Return (X, Y) of the center of cell containing provided text 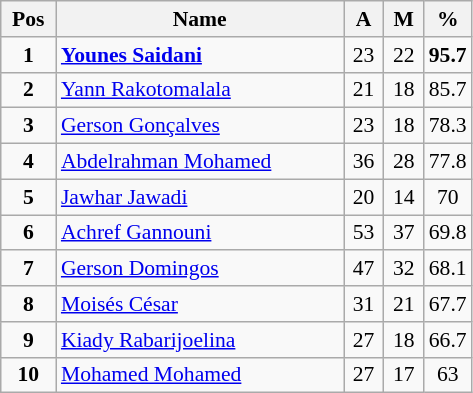
Jawhar Jawadi (200, 197)
A (364, 19)
63 (448, 375)
9 (28, 340)
1 (28, 55)
36 (364, 162)
Moisés César (200, 304)
Name (200, 19)
Younes Saidani (200, 55)
68.1 (448, 269)
53 (364, 233)
69.8 (448, 233)
47 (364, 269)
Yann Rakotomalala (200, 90)
2 (28, 90)
17 (404, 375)
M (404, 19)
5 (28, 197)
67.7 (448, 304)
22 (404, 55)
28 (404, 162)
Pos (28, 19)
37 (404, 233)
% (448, 19)
Achref Gannouni (200, 233)
77.8 (448, 162)
4 (28, 162)
31 (364, 304)
Gerson Domingos (200, 269)
32 (404, 269)
78.3 (448, 126)
95.7 (448, 55)
70 (448, 197)
Gerson Gonçalves (200, 126)
14 (404, 197)
85.7 (448, 90)
8 (28, 304)
3 (28, 126)
Kiady Rabarijoelina (200, 340)
20 (364, 197)
Mohamed Mohamed (200, 375)
6 (28, 233)
66.7 (448, 340)
Abdelrahman Mohamed (200, 162)
7 (28, 269)
10 (28, 375)
